Locate the cell with the specified text and output its [X, Y] center coordinate. 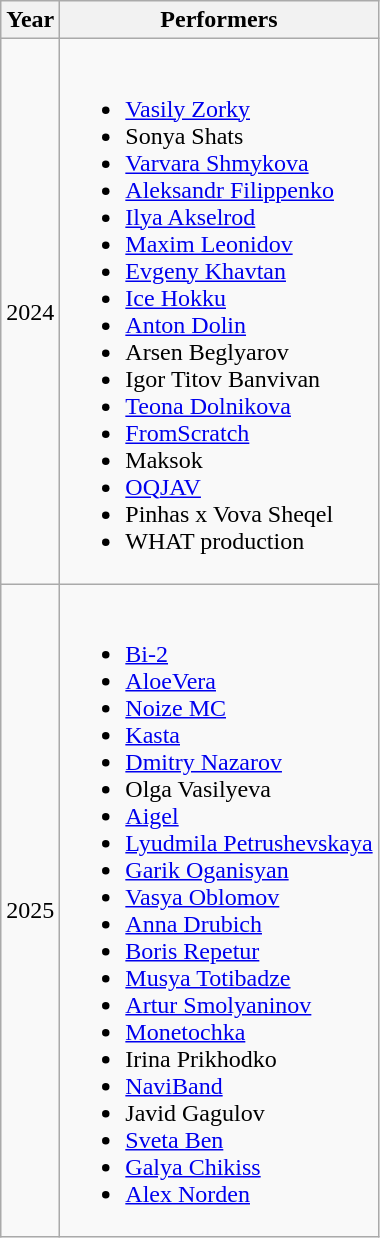
Performers [219, 20]
2024 [30, 312]
2025 [30, 910]
Year [30, 20]
